Scan for the cell matching the given text and deliver its (X, Y) coordinate at center. 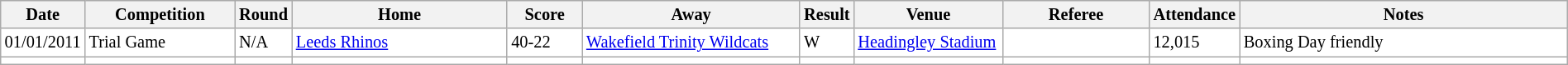
Trial Game (160, 42)
01/01/2011 (43, 42)
Away (691, 14)
N/A (263, 42)
Referee (1077, 14)
Notes (1403, 14)
Headingley Stadium (928, 42)
Date (43, 14)
Home (399, 14)
Venue (928, 14)
Attendance (1194, 14)
Round (263, 14)
Competition (160, 14)
40-22 (544, 42)
Score (544, 14)
Boxing Day friendly (1403, 42)
Wakefield Trinity Wildcats (691, 42)
12,015 (1194, 42)
Leeds Rhinos (399, 42)
Result (827, 14)
W (827, 42)
